Detect which cell encompasses the target text, then output its [X, Y] center coordinate. 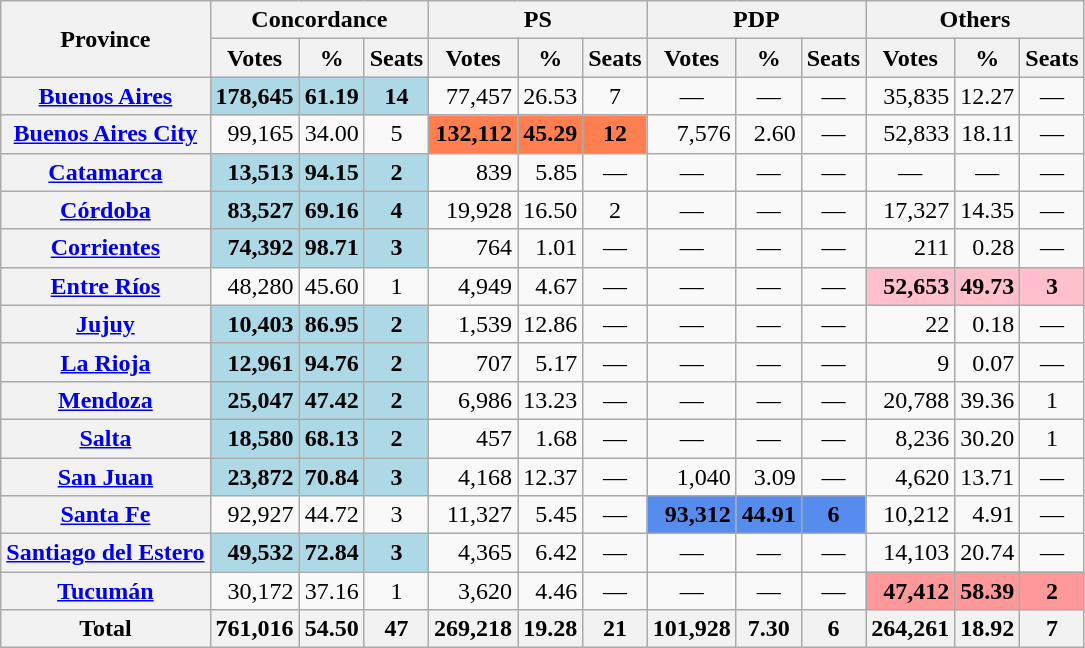
21 [615, 629]
47,412 [910, 591]
5.85 [550, 172]
52,833 [910, 134]
4,168 [474, 477]
1,539 [474, 324]
12 [615, 134]
269,218 [474, 629]
0.28 [988, 248]
17,327 [910, 210]
101,928 [692, 629]
58.39 [988, 591]
18.11 [988, 134]
Concordance [320, 20]
4.46 [550, 591]
49,532 [254, 553]
14,103 [910, 553]
12.37 [550, 477]
4.91 [988, 515]
Province [106, 39]
94.76 [332, 362]
PDP [756, 20]
761,016 [254, 629]
3.09 [768, 477]
10,403 [254, 324]
47 [396, 629]
132,112 [474, 134]
19.28 [550, 629]
20.74 [988, 553]
45.29 [550, 134]
12.27 [988, 96]
22 [910, 324]
San Juan [106, 477]
264,261 [910, 629]
69.16 [332, 210]
Santa Fe [106, 515]
0.18 [988, 324]
52,653 [910, 286]
26.53 [550, 96]
54.50 [332, 629]
13.23 [550, 400]
Jujuy [106, 324]
764 [474, 248]
12,961 [254, 362]
92,927 [254, 515]
Salta [106, 438]
Santiago del Estero [106, 553]
13.71 [988, 477]
5.45 [550, 515]
37.16 [332, 591]
6,986 [474, 400]
839 [474, 172]
Córdoba [106, 210]
Corrientes [106, 248]
1,040 [692, 477]
45.60 [332, 286]
9 [910, 362]
86.95 [332, 324]
98.71 [332, 248]
2.60 [768, 134]
707 [474, 362]
0.07 [988, 362]
94.15 [332, 172]
93,312 [692, 515]
3,620 [474, 591]
18.92 [988, 629]
4,949 [474, 286]
Others [976, 20]
178,645 [254, 96]
72.84 [332, 553]
39.36 [988, 400]
14 [396, 96]
61.19 [332, 96]
30,172 [254, 591]
18,580 [254, 438]
44.72 [332, 515]
12.86 [550, 324]
457 [474, 438]
La Rioja [106, 362]
68.13 [332, 438]
Buenos Aires City [106, 134]
6.42 [550, 553]
1.68 [550, 438]
74,392 [254, 248]
Total [106, 629]
4,365 [474, 553]
13,513 [254, 172]
Tucumán [106, 591]
4,620 [910, 477]
5.17 [550, 362]
44.91 [768, 515]
4.67 [550, 286]
23,872 [254, 477]
83,527 [254, 210]
Buenos Aires [106, 96]
7.30 [768, 629]
PS [538, 20]
70.84 [332, 477]
25,047 [254, 400]
Catamarca [106, 172]
Mendoza [106, 400]
16.50 [550, 210]
211 [910, 248]
1.01 [550, 248]
49.73 [988, 286]
48,280 [254, 286]
35,835 [910, 96]
99,165 [254, 134]
30.20 [988, 438]
47.42 [332, 400]
34.00 [332, 134]
Entre Ríos [106, 286]
20,788 [910, 400]
19,928 [474, 210]
77,457 [474, 96]
5 [396, 134]
4 [396, 210]
7,576 [692, 134]
11,327 [474, 515]
8,236 [910, 438]
14.35 [988, 210]
10,212 [910, 515]
